Extract the (x, y) coordinate from the center of the cell holding the provided text.  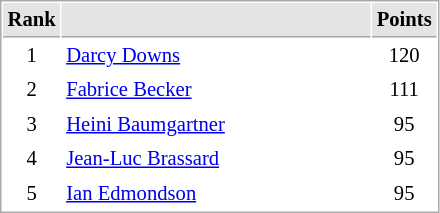
4 (32, 158)
Ian Edmondson (216, 194)
Jean-Luc Brassard (216, 158)
3 (32, 124)
2 (32, 90)
120 (404, 56)
Darcy Downs (216, 56)
Points (404, 20)
111 (404, 90)
5 (32, 194)
Fabrice Becker (216, 90)
Heini Baumgartner (216, 124)
Rank (32, 20)
1 (32, 56)
